Locate the cell with the specified text and output its (x, y) center coordinate. 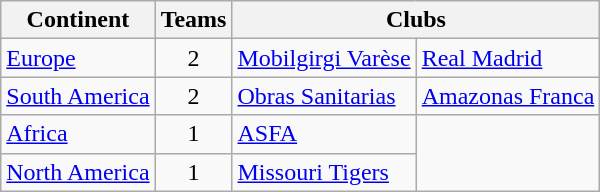
ASFA (324, 134)
Obras Sanitarias (324, 96)
Mobilgirgi Varèse (324, 58)
Real Madrid (508, 58)
South America (78, 96)
Continent (78, 20)
North America (78, 172)
Teams (194, 20)
Amazonas Franca (508, 96)
Europe (78, 58)
Missouri Tigers (324, 172)
Clubs (416, 20)
Africa (78, 134)
